Find where the given text appears and provide that cell's center as [X, Y] coordinate. 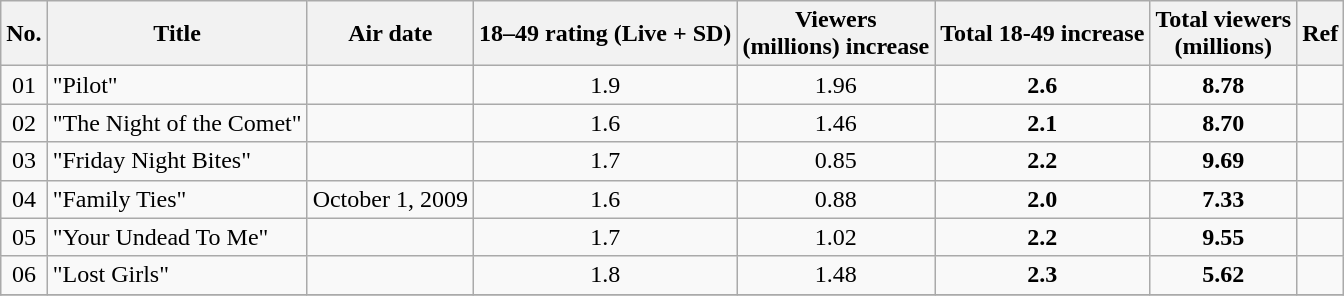
1.48 [836, 275]
03 [24, 161]
Total viewers(millions) [1224, 34]
2.1 [1042, 123]
"Family Ties" [177, 199]
04 [24, 199]
5.62 [1224, 275]
06 [24, 275]
"Lost Girls" [177, 275]
8.78 [1224, 85]
1.96 [836, 85]
01 [24, 85]
0.88 [836, 199]
1.46 [836, 123]
October 1, 2009 [390, 199]
2.0 [1042, 199]
9.55 [1224, 237]
No. [24, 34]
Viewers(millions) increase [836, 34]
7.33 [1224, 199]
2.3 [1042, 275]
"Your Undead To Me" [177, 237]
Total 18-49 increase [1042, 34]
Title [177, 34]
1.02 [836, 237]
1.8 [604, 275]
Ref [1320, 34]
02 [24, 123]
18–49 rating (Live + SD) [604, 34]
1.9 [604, 85]
8.70 [1224, 123]
"The Night of the Comet" [177, 123]
"Pilot" [177, 85]
Air date [390, 34]
05 [24, 237]
"Friday Night Bites" [177, 161]
9.69 [1224, 161]
0.85 [836, 161]
2.6 [1042, 85]
